Return the (X, Y) coordinate for the center point of the cell that contains the specified text.  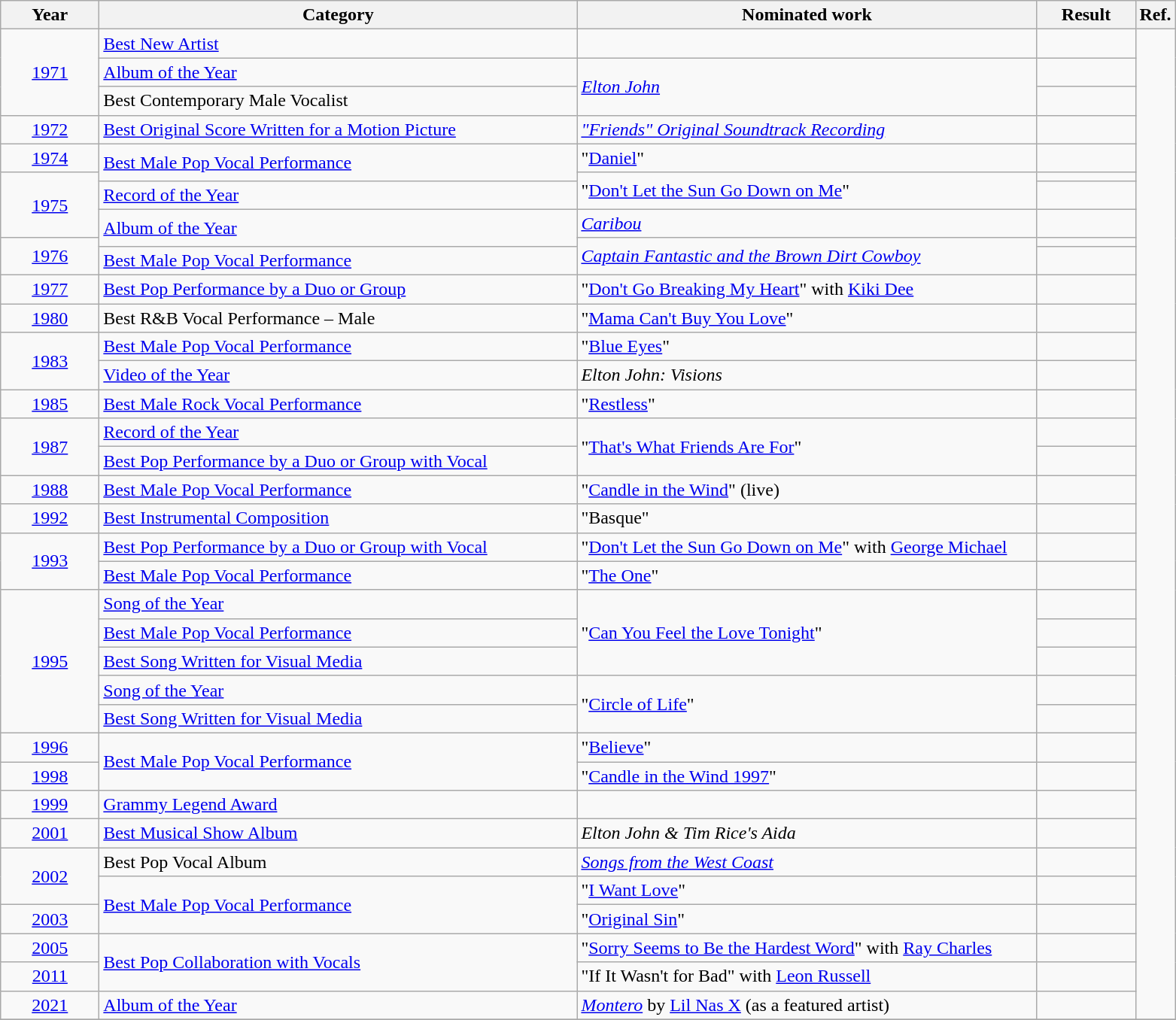
Best Male Rock Vocal Performance (339, 404)
1999 (50, 805)
"Original Sin" (807, 919)
"Circle of Life" (807, 704)
"Don't Let the Sun Go Down on Me" (807, 191)
"Friends" Original Soundtrack Recording (807, 129)
1977 (50, 289)
"Restless" (807, 404)
1998 (50, 776)
2021 (50, 1005)
"That's What Friends Are For" (807, 447)
2002 (50, 876)
"If It Wasn't for Bad" with Leon Russell (807, 976)
Montero by Lil Nas X (as a featured artist) (807, 1005)
Best R&B Vocal Performance – Male (339, 318)
"Candle in the Wind" (live) (807, 490)
"Don't Let the Sun Go Down on Me" with George Michael (807, 547)
"Daniel" (807, 158)
"Can You Feel the Love Tonight" (807, 633)
2001 (50, 833)
Elton John: Visions (807, 375)
2003 (50, 919)
"Blue Eyes" (807, 347)
Best Original Score Written for a Motion Picture (339, 129)
1975 (50, 205)
2011 (50, 976)
"Sorry Seems to Be the Hardest Word" with Ray Charles (807, 948)
Elton John & Tim Rice's Aida (807, 833)
Songs from the West Coast (807, 862)
Nominated work (807, 15)
Best Pop Vocal Album (339, 862)
2005 (50, 948)
Video of the Year (339, 375)
"The One" (807, 575)
1976 (50, 256)
"Mama Can't Buy You Love" (807, 318)
"Candle in the Wind 1997" (807, 776)
Best Contemporary Male Vocalist (339, 101)
1972 (50, 129)
Category (339, 15)
"Believe" (807, 747)
"Don't Go Breaking My Heart" with Kiki Dee (807, 289)
Result (1086, 15)
1985 (50, 404)
1971 (50, 72)
Best Pop Collaboration with Vocals (339, 962)
1987 (50, 447)
1988 (50, 490)
Grammy Legend Award (339, 805)
Best Musical Show Album (339, 833)
Best Pop Performance by a Duo or Group (339, 289)
Elton John (807, 87)
Caribou (807, 223)
Captain Fantastic and the Brown Dirt Cowboy (807, 256)
1980 (50, 318)
Best New Artist (339, 44)
"Basque" (807, 518)
1974 (50, 158)
"I Want Love" (807, 891)
1995 (50, 661)
1993 (50, 561)
Year (50, 15)
1983 (50, 361)
1992 (50, 518)
Ref. (1156, 15)
1996 (50, 747)
Best Instrumental Composition (339, 518)
